Locate the cell with the specified text and output its [X, Y] center coordinate. 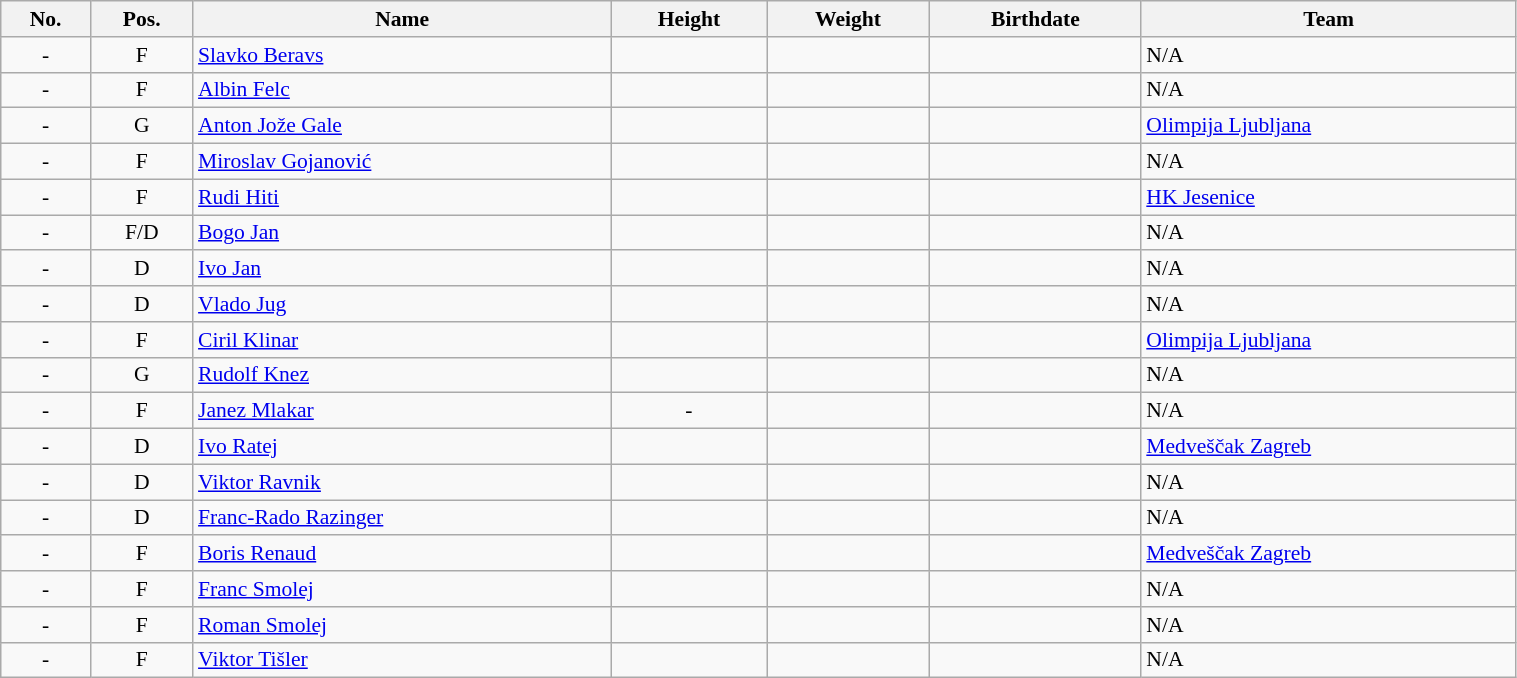
Weight [848, 19]
Pos. [142, 19]
Viktor Ravnik [402, 482]
Viktor Tišler [402, 660]
Vlado Jug [402, 304]
Ivo Jan [402, 269]
Birthdate [1036, 19]
Name [402, 19]
Roman Smolej [402, 625]
Height [688, 19]
Rudolf Knez [402, 375]
Franc Smolej [402, 589]
Bogo Jan [402, 233]
Miroslav Gojanović [402, 162]
Boris Renaud [402, 554]
Ivo Ratej [402, 447]
Franc-Rado Razinger [402, 518]
Rudi Hiti [402, 197]
Anton Jože Gale [402, 126]
F/D [142, 233]
Albin Felc [402, 90]
Slavko Beravs [402, 55]
No. [46, 19]
Team [1328, 19]
Janez Mlakar [402, 411]
Ciril Klinar [402, 340]
HK Jesenice [1328, 197]
